Find where the given text appears and provide that cell's center as [x, y] coordinate. 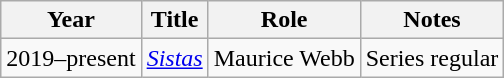
2019–present [71, 58]
Role [284, 20]
Notes [432, 20]
Sistas [174, 58]
Title [174, 20]
Series regular [432, 58]
Year [71, 20]
Maurice Webb [284, 58]
